Pinpoint the cell where the given text exists, returning its [x, y] midpoint coordinate. 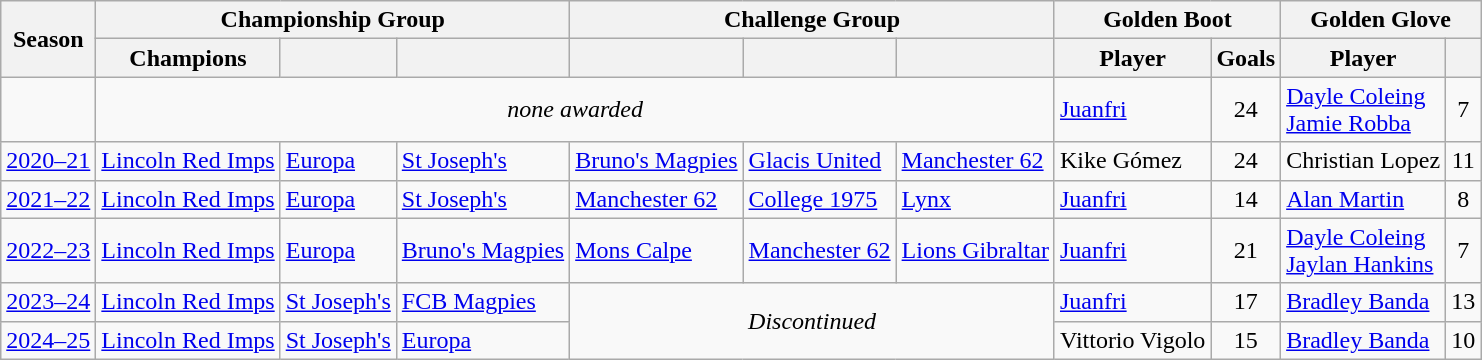
Championship Group [333, 20]
Christian Lopez [1364, 161]
2023–24 [48, 302]
College 1975 [820, 199]
2024–25 [48, 340]
8 [1464, 199]
21 [1246, 250]
FCB Magpies [482, 302]
Golden Boot [1167, 20]
14 [1246, 199]
Goals [1246, 58]
Alan Martin [1364, 199]
Challenge Group [812, 20]
2022–23 [48, 250]
2021–22 [48, 199]
15 [1246, 340]
Dayle Coleing Jamie Robba [1364, 110]
Glacis United [820, 161]
Mons Calpe [656, 250]
Golden Glove [1381, 20]
Kike Gómez [1132, 161]
Lions Gibraltar [975, 250]
Dayle Coleing Jaylan Hankins [1364, 250]
Vittorio Vigolo [1132, 340]
none awarded [576, 110]
10 [1464, 340]
11 [1464, 161]
Lynx [975, 199]
13 [1464, 302]
Discontinued [812, 321]
2020–21 [48, 161]
17 [1246, 302]
Season [48, 39]
Champions [188, 58]
